Return [X, Y] of the center of cell containing provided text 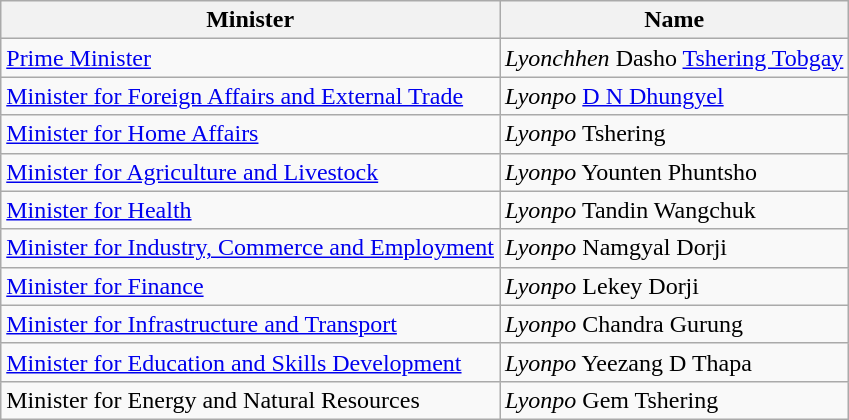
Minister for Foreign Affairs and External Trade [250, 96]
Minister for Infrastructure and Transport [250, 324]
Minister for Home Affairs [250, 134]
Prime Minister [250, 58]
Lyonpo Tandin Wangchuk [674, 210]
Lyonpo Lekey Dorji [674, 286]
Lyonpo Tshering [674, 134]
Lyonpo D N Dhungyel [674, 96]
Minister for Energy and Natural Resources [250, 400]
Lyonpo Yeezang D Thapa [674, 362]
Minister for Finance [250, 286]
Lyonpo Gem Tshering [674, 400]
Minister [250, 20]
Lyonchhen Dasho Tshering Tobgay [674, 58]
Minister for Health [250, 210]
Minister for Education and Skills Development [250, 362]
Lyonpo Younten Phuntsho [674, 172]
Lyonpo Chandra Gurung [674, 324]
Minister for Industry, Commerce and Employment [250, 248]
Name [674, 20]
Minister for Agriculture and Livestock [250, 172]
Lyonpo Namgyal Dorji [674, 248]
